Find where the given text appears and provide that cell's center as [X, Y] coordinate. 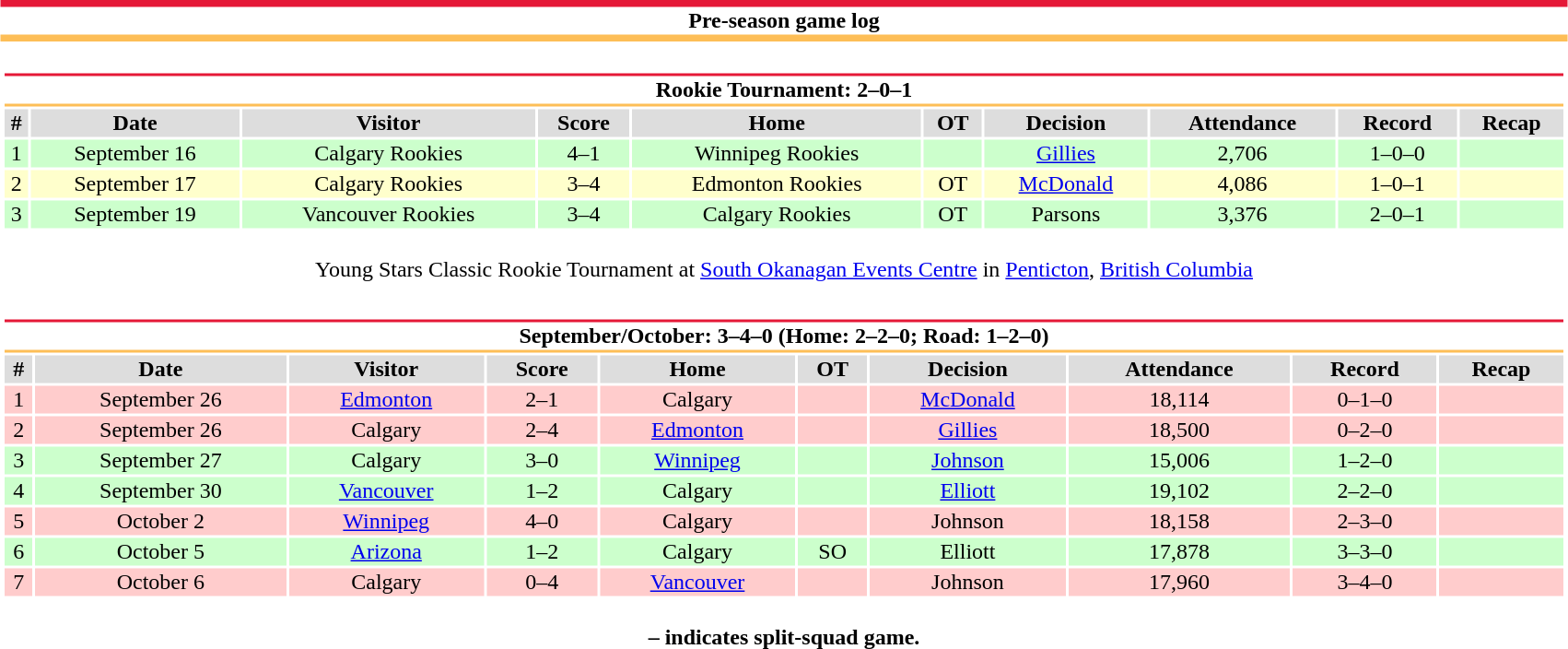
Pre-season game log [784, 20]
1–0–0 [1398, 154]
3–0 [542, 460]
18,500 [1179, 431]
2–4 [542, 431]
2–0–1 [1398, 215]
3–3–0 [1365, 552]
Parsons [1066, 215]
3,376 [1242, 215]
September 30 [160, 491]
October 2 [160, 521]
18,114 [1179, 399]
Winnipeg Rookies [776, 154]
October 5 [160, 552]
Vancouver Rookies [389, 215]
Arizona [386, 552]
18,158 [1179, 521]
September/October: 3–4–0 (Home: 2–2–0; Road: 1–2–0) [783, 336]
2,706 [1242, 154]
19,102 [1179, 491]
SO [833, 552]
September 17 [135, 183]
17,878 [1179, 552]
September 19 [135, 215]
15,006 [1179, 460]
Young Stars Classic Rookie Tournament at South Okanagan Events Centre in Penticton, British Columbia [783, 256]
4,086 [1242, 183]
1–0–1 [1398, 183]
0–4 [542, 582]
Rookie Tournament: 2–0–1 [783, 90]
3–4–0 [1365, 582]
Edmonton Rookies [776, 183]
September 16 [135, 154]
4–1 [584, 154]
4–0 [542, 521]
2–1 [542, 399]
1–2–0 [1365, 460]
6 [18, 552]
7 [18, 582]
0–1–0 [1365, 399]
0–2–0 [1365, 431]
17,960 [1179, 582]
September 27 [160, 460]
2–3–0 [1365, 521]
5 [18, 521]
4 [18, 491]
October 6 [160, 582]
2–2–0 [1365, 491]
